Scan for the cell matching the given text and deliver its [X, Y] coordinate at center. 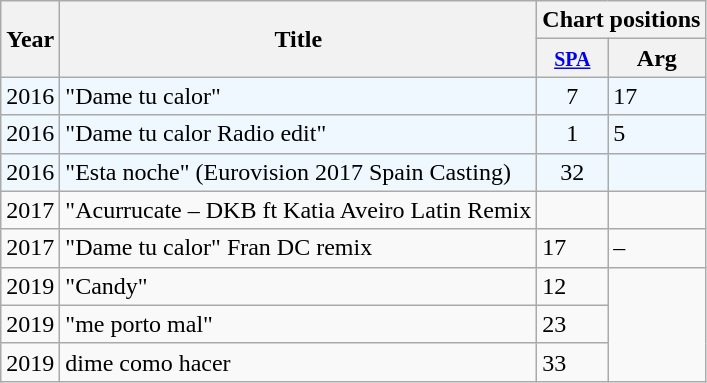
32 [572, 172]
7 [572, 96]
12 [572, 286]
5 [657, 134]
33 [572, 362]
"me porto mal" [298, 324]
"Esta noche" (Eurovision 2017 Spain Casting) [298, 172]
"Candy" [298, 286]
Title [298, 39]
Year [30, 39]
"Dame tu calor Radio edit" [298, 134]
– [657, 248]
dime como hacer [298, 362]
Chart positions [622, 20]
SPA [572, 58]
23 [572, 324]
"Acurrucate – DKB ft Katia Aveiro Latin Remix [298, 210]
"Dame tu calor" [298, 96]
1 [572, 134]
Arg [657, 58]
"Dame tu calor" Fran DC remix [298, 248]
